Pinpoint the cell where the given text exists, returning its [X, Y] midpoint coordinate. 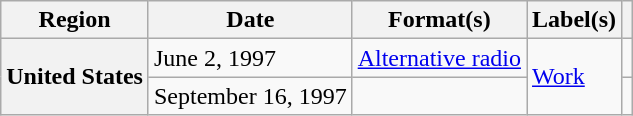
United States [75, 77]
Region [75, 20]
Work [574, 77]
June 2, 1997 [250, 58]
Format(s) [439, 20]
Alternative radio [439, 58]
Date [250, 20]
Label(s) [574, 20]
September 16, 1997 [250, 96]
